Return [x, y] of the center of cell containing provided text 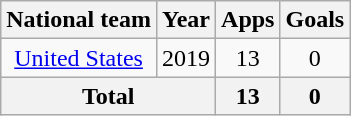
Year [186, 20]
United States [79, 58]
National team [79, 20]
Total [108, 96]
Apps [248, 20]
Goals [315, 20]
2019 [186, 58]
